Return the (X, Y) coordinate for the center point of the cell that contains the specified text.  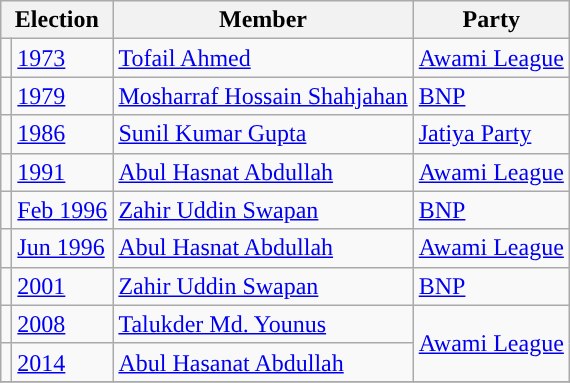
Sunil Kumar Gupta (263, 134)
1991 (62, 172)
Member (263, 20)
2008 (62, 324)
1986 (62, 134)
Talukder Md. Younus (263, 324)
Abul Hasanat Abdullah (263, 362)
Jun 1996 (62, 248)
Party (491, 20)
Feb 1996 (62, 210)
1979 (62, 96)
2001 (62, 286)
Election (57, 20)
Tofail Ahmed (263, 58)
Mosharraf Hossain Shahjahan (263, 96)
1973 (62, 58)
2014 (62, 362)
Jatiya Party (491, 134)
